Return (X, Y) of the center of cell containing provided text 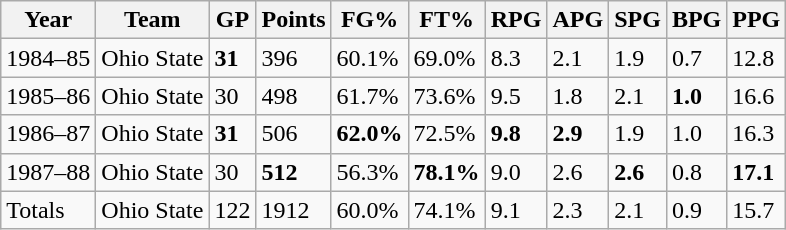
8.3 (516, 58)
12.8 (756, 58)
RPG (516, 20)
17.1 (756, 172)
16.6 (756, 96)
396 (294, 58)
0.7 (696, 58)
56.3% (370, 172)
FT% (446, 20)
2.9 (578, 134)
1985–86 (48, 96)
1.8 (578, 96)
1912 (294, 210)
9.8 (516, 134)
0.8 (696, 172)
62.0% (370, 134)
74.1% (446, 210)
1986–87 (48, 134)
9.5 (516, 96)
9.1 (516, 210)
61.7% (370, 96)
Team (152, 20)
2.3 (578, 210)
SPG (638, 20)
78.1% (446, 172)
FG% (370, 20)
73.6% (446, 96)
69.0% (446, 58)
1984–85 (48, 58)
1987–88 (48, 172)
15.7 (756, 210)
122 (232, 210)
60.1% (370, 58)
0.9 (696, 210)
BPG (696, 20)
506 (294, 134)
60.0% (370, 210)
Points (294, 20)
Totals (48, 210)
APG (578, 20)
16.3 (756, 134)
9.0 (516, 172)
PPG (756, 20)
Year (48, 20)
GP (232, 20)
498 (294, 96)
512 (294, 172)
72.5% (446, 134)
